Provide the (x, y) coordinate of the cell's center where the given text is located.  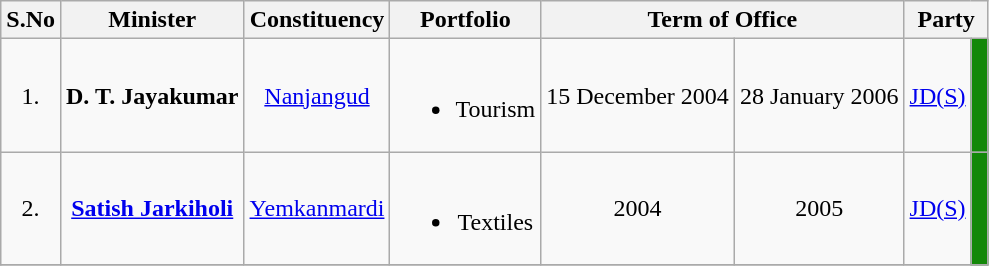
28 January 2006 (819, 96)
Yemkanmardi (317, 208)
Minister (152, 20)
S.No (31, 20)
Textiles (466, 208)
Constituency (317, 20)
Satish Jarkiholi (152, 208)
2. (31, 208)
Nanjangud (317, 96)
Tourism (466, 96)
15 December 2004 (638, 96)
Portfolio (466, 20)
Party (946, 20)
2004 (638, 208)
2005 (819, 208)
1. (31, 96)
D. T. Jayakumar (152, 96)
Term of Office (722, 20)
